Search for the cell housing the specified text and yield its [x, y] center coordinate. 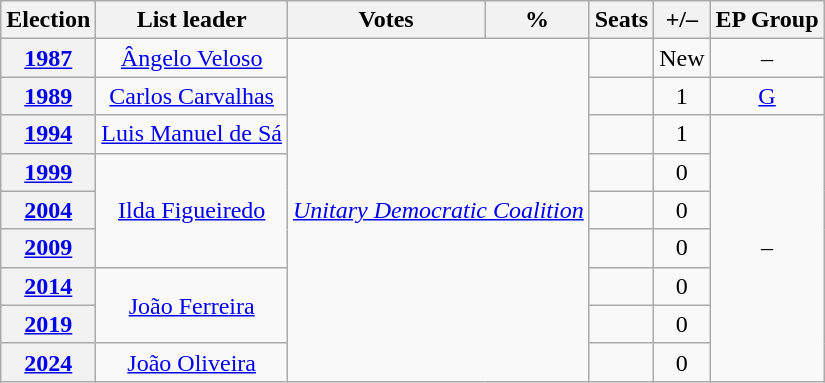
New [682, 58]
Ângelo Veloso [192, 58]
João Oliveira [192, 362]
2019 [48, 324]
Unitary Democratic Coalition [439, 210]
1994 [48, 134]
2009 [48, 248]
G [767, 96]
List leader [192, 20]
1987 [48, 58]
Luis Manuel de Sá [192, 134]
% [537, 20]
Seats [621, 20]
1999 [48, 172]
Carlos Carvalhas [192, 96]
Election [48, 20]
2014 [48, 286]
2024 [48, 362]
2004 [48, 210]
EP Group [767, 20]
+/– [682, 20]
1989 [48, 96]
João Ferreira [192, 305]
Votes [386, 20]
Ilda Figueiredo [192, 210]
